Locate the cell with the specified text and output its (x, y) center coordinate. 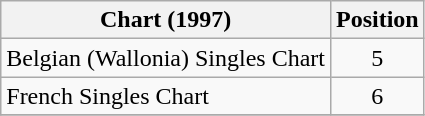
Belgian (Wallonia) Singles Chart (166, 58)
Chart (1997) (166, 20)
6 (377, 96)
5 (377, 58)
French Singles Chart (166, 96)
Position (377, 20)
